Pinpoint the cell where the given text exists, returning its (x, y) midpoint coordinate. 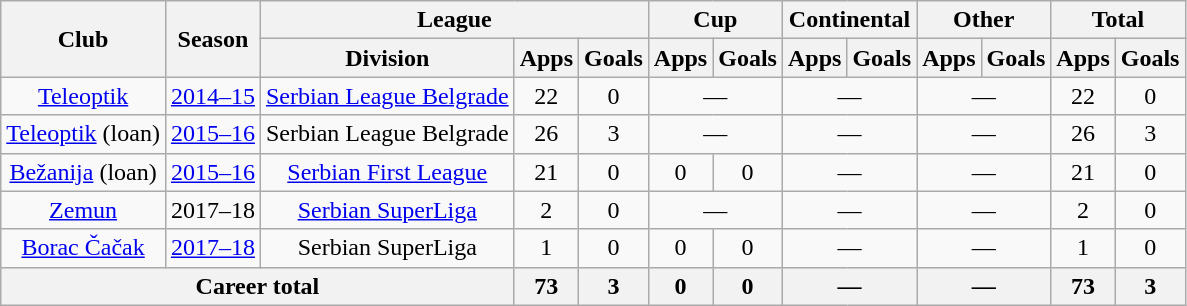
Teleoptik (84, 96)
Borac Čačak (84, 248)
Serbian First League (387, 172)
Total (1118, 20)
Division (387, 58)
Other (984, 20)
Continental (849, 20)
Teleoptik (loan) (84, 134)
League (454, 20)
2014–15 (212, 96)
Bežanija (loan) (84, 172)
Zemun (84, 210)
Career total (258, 286)
Club (84, 39)
Season (212, 39)
Cup (715, 20)
